Pinpoint the cell where the given text exists, returning its (x, y) midpoint coordinate. 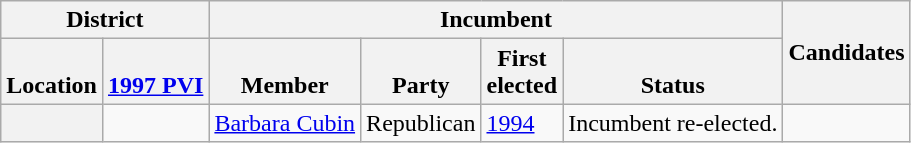
Barbara Cubin (285, 123)
Incumbent re-elected. (673, 123)
Status (673, 72)
Republican (421, 123)
Candidates (846, 52)
District (105, 20)
Member (285, 72)
1997 PVI (155, 72)
1994 (522, 123)
Location (52, 72)
Firstelected (522, 72)
Incumbent (496, 20)
Party (421, 72)
